Find where the given text appears and provide that cell's center as [X, Y] coordinate. 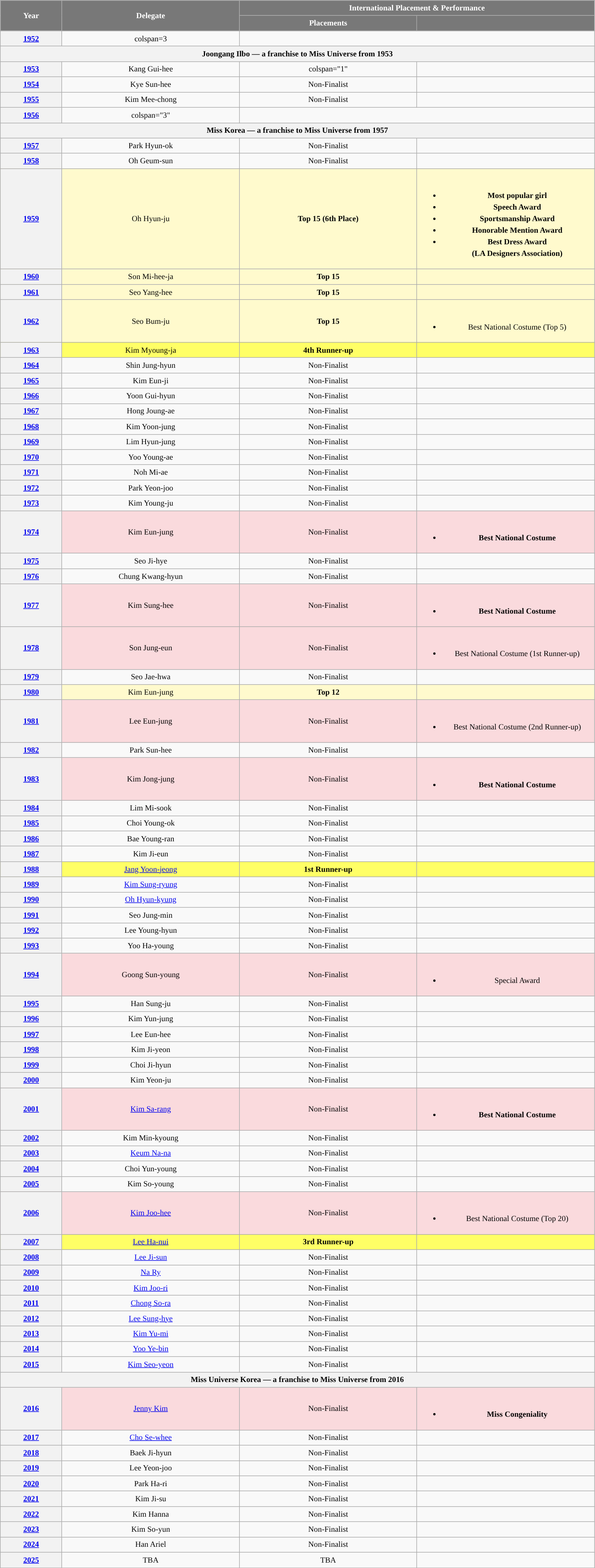
Kim Ji-eun [151, 854]
2025 [31, 1560]
2003 [31, 1153]
2000 [31, 1080]
Kim Joo-hee [151, 1213]
Seo Bum-ju [151, 321]
Kim Min-kyoung [151, 1138]
Park Ha-ri [151, 1483]
2014 [31, 1349]
Han Ariel [151, 1544]
1996 [31, 1019]
colspan=3 [151, 39]
Delegate [151, 15]
1995 [31, 1003]
Kim Ji-yeon [151, 1049]
2020 [31, 1483]
1959 [31, 219]
2021 [31, 1499]
Lee Ji-sun [151, 1257]
Jenny Kim [151, 1408]
1956 [31, 115]
1974 [31, 532]
Shin Jung-hyun [151, 365]
2006 [31, 1213]
2023 [31, 1529]
2002 [31, 1138]
1986 [31, 839]
1978 [31, 648]
Best National Costume (Top 5) [506, 321]
2007 [31, 1242]
Hong Joung-ae [151, 411]
1991 [31, 915]
Seo Yang-hee [151, 292]
Kye Sun-hee [151, 85]
Kim Joo-ri [151, 1288]
Goong Sun-young [151, 974]
2010 [31, 1288]
Miss Korea — a franchise to Miss Universe from 1957 [297, 130]
Kim Sa-rang [151, 1109]
Best National Costume (Top 20) [506, 1213]
2009 [31, 1272]
2022 [31, 1514]
1985 [31, 823]
2024 [31, 1544]
Kim Eun-ji [151, 381]
Cho Se-whee [151, 1438]
1952 [31, 39]
Kim Sung-ryung [151, 885]
Placements [328, 23]
4th Runner-up [328, 350]
1982 [31, 750]
Chong So-ra [151, 1303]
Park Yeon-joo [151, 488]
Kim Yu-mi [151, 1334]
Lee Sung-hye [151, 1318]
2019 [31, 1468]
Kim Seo-yeon [151, 1364]
Miss Congeniality [506, 1408]
Han Sung-ju [151, 1003]
Joongang Ilbo — a franchise to Miss Universe from 1953 [297, 54]
Kim Myoung-ja [151, 350]
Na Ry [151, 1272]
Seo Jung-min [151, 915]
Park Hyun-ok [151, 145]
2017 [31, 1438]
Lim Hyun-jung [151, 442]
colspan="1" [328, 69]
1969 [31, 442]
Son Mi-hee-ja [151, 277]
2001 [31, 1109]
1953 [31, 69]
1992 [31, 930]
2013 [31, 1334]
Seo Ji-hye [151, 561]
Yoon Gui-hyun [151, 396]
Miss Universe Korea — a franchise to Miss Universe from 2016 [297, 1380]
1961 [31, 292]
Noh Mi-ae [151, 472]
Most popular girlSpeech AwardSportsmanship AwardHonorable Mention AwardBest Dress Award (LA Designers Association) [506, 219]
1999 [31, 1065]
Kim Young-ju [151, 503]
2005 [31, 1184]
1955 [31, 100]
1954 [31, 85]
1st Runner-up [328, 869]
Yoo Ha-young [151, 946]
2018 [31, 1453]
1970 [31, 457]
Oh Geum-sun [151, 161]
Bae Young-ran [151, 839]
1981 [31, 721]
Kim Yeon-ju [151, 1080]
1979 [31, 677]
Oh Hyun-kyung [151, 900]
2012 [31, 1318]
1965 [31, 381]
Kim Sung-hee [151, 605]
Yoo Young-ae [151, 457]
1963 [31, 350]
Lee Yeon-joo [151, 1468]
1960 [31, 277]
Special Award [506, 974]
1997 [31, 1034]
Seo Jae-hwa [151, 677]
1977 [31, 605]
Lee Young-hyun [151, 930]
1989 [31, 885]
Yoo Ye-bin [151, 1349]
3rd Runner-up [328, 1242]
1993 [31, 946]
1988 [31, 869]
Choi Ji-hyun [151, 1065]
1983 [31, 779]
Best National Costume (2nd Runner-up) [506, 721]
Choi Young-ok [151, 823]
1990 [31, 900]
Best National Costume (1st Runner-up) [506, 648]
1971 [31, 472]
1998 [31, 1049]
1972 [31, 488]
Lee Eun-hee [151, 1034]
1976 [31, 576]
1973 [31, 503]
Kim So-yun [151, 1529]
1980 [31, 692]
Kim Hanna [151, 1514]
Chung Kwang-hyun [151, 576]
2004 [31, 1169]
1957 [31, 145]
colspan="3" [151, 115]
Kim Yun-jung [151, 1019]
Kim Mee-chong [151, 100]
1964 [31, 365]
Baek Ji-hyun [151, 1453]
1967 [31, 411]
1962 [31, 321]
Lee Eun-jung [151, 721]
Son Jung-eun [151, 648]
Keum Na-na [151, 1153]
2015 [31, 1364]
International Placement & Performance [417, 8]
Top 15 (6th Place) [328, 219]
Kim Yoon-jung [151, 426]
1984 [31, 808]
Kang Gui-hee [151, 69]
1966 [31, 396]
1958 [31, 161]
Lim Mi-sook [151, 808]
Choi Yun-young [151, 1169]
1968 [31, 426]
Jang Yoon-jeong [151, 869]
Oh Hyun-ju [151, 219]
Park Sun-hee [151, 750]
2016 [31, 1408]
Kim So-young [151, 1184]
1994 [31, 974]
1975 [31, 561]
Kim Jong-jung [151, 779]
2008 [31, 1257]
Lee Ha-nui [151, 1242]
Year [31, 15]
1987 [31, 854]
Kim Ji-su [151, 1499]
2011 [31, 1303]
Top 12 [328, 692]
